Identify which cell holds the provided text, then report its [x, y] central coordinate. 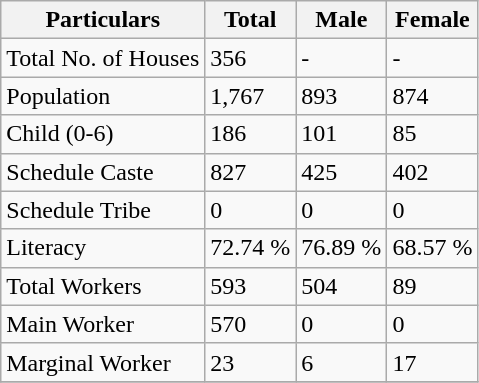
Total No. of Houses [103, 58]
504 [342, 286]
Particulars [103, 20]
Literacy [103, 248]
Schedule Caste [103, 172]
Total [250, 20]
101 [342, 134]
827 [250, 172]
68.57 % [432, 248]
593 [250, 286]
Marginal Worker [103, 362]
Main Worker [103, 324]
893 [342, 96]
Male [342, 20]
17 [432, 362]
72.74 % [250, 248]
1,767 [250, 96]
425 [342, 172]
6 [342, 362]
186 [250, 134]
Schedule Tribe [103, 210]
570 [250, 324]
Population [103, 96]
Total Workers [103, 286]
85 [432, 134]
874 [432, 96]
23 [250, 362]
402 [432, 172]
Female [432, 20]
356 [250, 58]
76.89 % [342, 248]
Child (0-6) [103, 134]
89 [432, 286]
